Extract the [x, y] coordinate from the center of the cell holding the provided text.  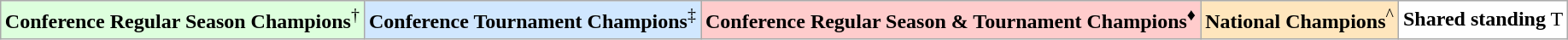
National Champions^ [1300, 20]
Conference Tournament Champions‡ [532, 20]
Conference Regular Season Champions† [182, 20]
Shared standing T [1483, 20]
Conference Regular Season & Tournament Champions♦ [950, 20]
